Identify which cell holds the provided text, then report its [X, Y] central coordinate. 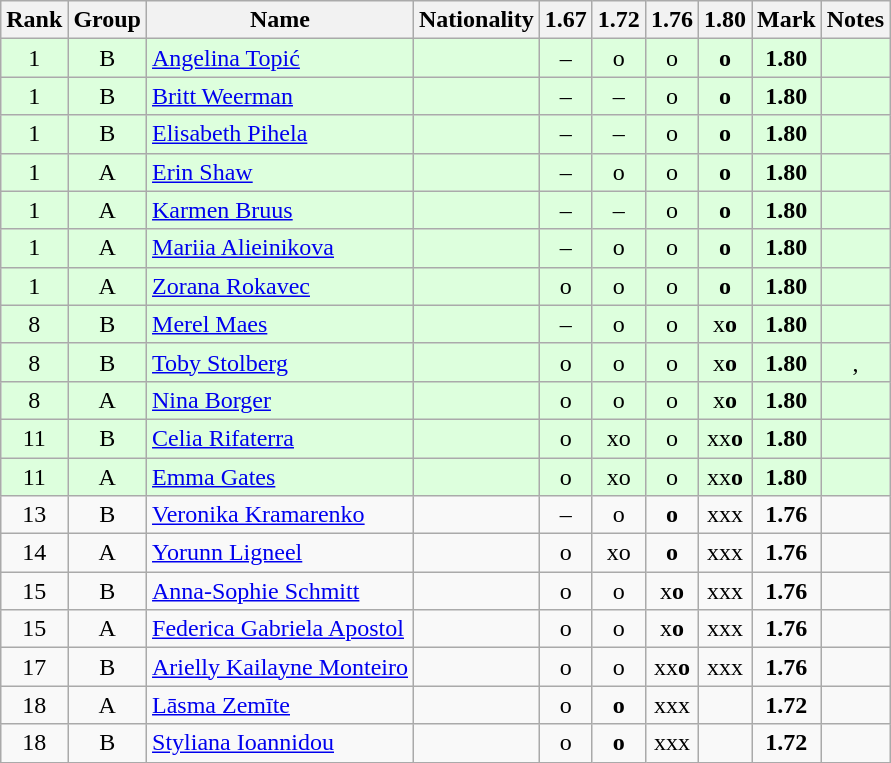
Nationality [477, 20]
Zorana Rokavec [280, 286]
Emma Gates [280, 477]
1.67 [566, 20]
Erin Shaw [280, 172]
Britt Weerman [280, 96]
Lāsma Zemīte [280, 705]
Nina Borger [280, 400]
Angelina Topić [280, 58]
14 [34, 553]
Anna-Sophie Schmitt [280, 591]
Notes [855, 20]
Mark [787, 20]
Federica Gabriela Apostol [280, 629]
Merel Maes [280, 324]
Arielly Kailayne Monteiro [280, 667]
Group [108, 20]
Mariia Alieinikova [280, 248]
Toby Stolberg [280, 362]
Elisabeth Pihela [280, 134]
13 [34, 515]
Celia Rifaterra [280, 438]
, [855, 362]
17 [34, 667]
Styliana Ioannidou [280, 743]
Karmen Bruus [280, 210]
Name [280, 20]
Rank [34, 20]
Yorunn Ligneel [280, 553]
Veronika Kramarenko [280, 515]
